Find where the given text appears and provide that cell's center as [X, Y] coordinate. 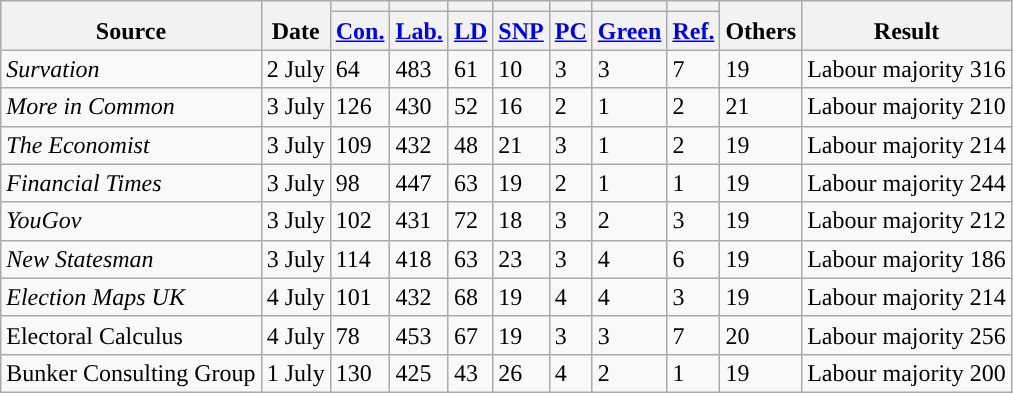
2 July [296, 69]
67 [470, 335]
Labour majority 316 [907, 69]
430 [419, 107]
YouGov [131, 221]
18 [521, 221]
Green [630, 31]
Con. [360, 31]
72 [470, 221]
SNP [521, 31]
Labour majority 212 [907, 221]
48 [470, 145]
20 [761, 335]
Labour majority 186 [907, 259]
64 [360, 69]
Labour majority 200 [907, 373]
6 [694, 259]
418 [419, 259]
Labour majority 256 [907, 335]
Financial Times [131, 183]
Ref. [694, 31]
23 [521, 259]
102 [360, 221]
126 [360, 107]
Survation [131, 69]
Labour majority 210 [907, 107]
PC [570, 31]
1 July [296, 373]
109 [360, 145]
10 [521, 69]
68 [470, 297]
Labour majority 244 [907, 183]
98 [360, 183]
Date [296, 26]
61 [470, 69]
43 [470, 373]
431 [419, 221]
Source [131, 26]
Electoral Calculus [131, 335]
More in Common [131, 107]
78 [360, 335]
Others [761, 26]
52 [470, 107]
LD [470, 31]
447 [419, 183]
Bunker Consulting Group [131, 373]
16 [521, 107]
130 [360, 373]
101 [360, 297]
New Statesman [131, 259]
Lab. [419, 31]
Result [907, 26]
483 [419, 69]
26 [521, 373]
453 [419, 335]
425 [419, 373]
Election Maps UK [131, 297]
114 [360, 259]
The Economist [131, 145]
